Search for the cell housing the specified text and yield its (X, Y) center coordinate. 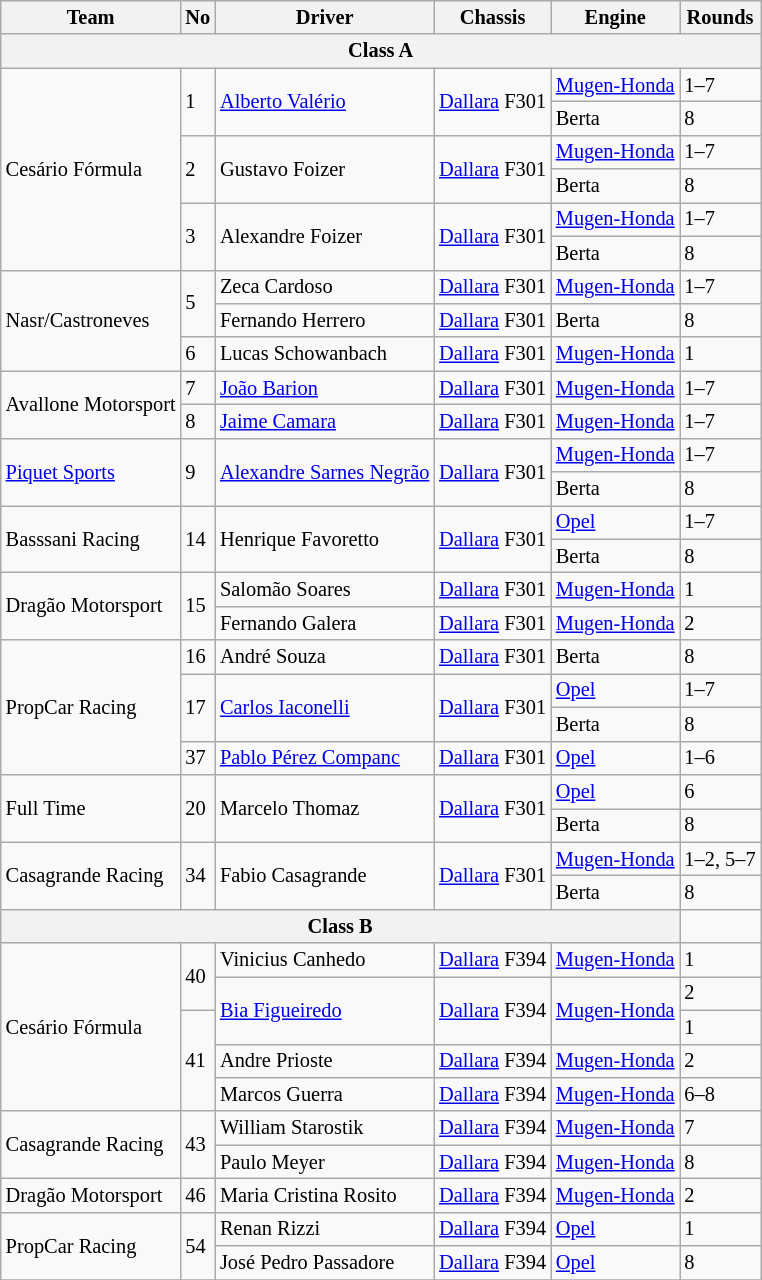
Fernando Herrero (324, 320)
Paulo Meyer (324, 1162)
9 (198, 472)
Salomão Soares (324, 589)
Driver (324, 17)
Piquet Sports (91, 472)
Alexandre Foizer (324, 236)
5 (198, 304)
Class B (340, 926)
34 (198, 876)
41 (198, 1060)
40 (198, 976)
No (198, 17)
20 (198, 808)
1–6 (720, 758)
Class A (381, 51)
6–8 (720, 1094)
Rounds (720, 17)
Marcos Guerra (324, 1094)
Basssani Racing (91, 538)
Vinicius Canhedo (324, 960)
Marcelo Thomaz (324, 808)
1–2, 5–7 (720, 859)
Engine (616, 17)
14 (198, 538)
Team (91, 17)
Fernando Galera (324, 623)
Renan Rizzi (324, 1229)
3 (198, 236)
Fabio Casagrande (324, 876)
Alberto Valério (324, 102)
Lucas Schowanbach (324, 354)
Jaime Camara (324, 421)
João Barion (324, 388)
54 (198, 1246)
17 (198, 706)
Carlos Iaconelli (324, 706)
Avallone Motorsport (91, 404)
Gustavo Foizer (324, 168)
William Starostik (324, 1128)
46 (198, 1195)
Henrique Favoretto (324, 538)
16 (198, 657)
Nasr/Castroneves (91, 320)
Bia Figueiredo (324, 1010)
Chassis (492, 17)
Andre Prioste (324, 1061)
Alexandre Sarnes Negrão (324, 472)
37 (198, 758)
43 (198, 1144)
15 (198, 606)
Pablo Pérez Companc (324, 758)
Maria Cristina Rosito (324, 1195)
José Pedro Passadore (324, 1263)
Zeca Cardoso (324, 287)
Full Time (91, 808)
André Souza (324, 657)
